Detect which cell encompasses the target text, then output its [x, y] center coordinate. 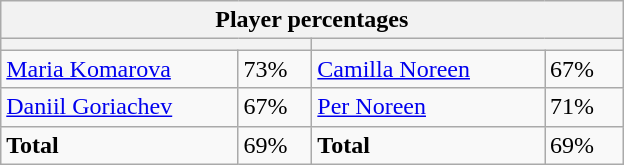
73% [275, 69]
Maria Komarova [120, 69]
Player percentages [312, 20]
Per Noreen [428, 107]
Camilla Noreen [428, 69]
71% [584, 107]
Daniil Goriachev [120, 107]
